From the cell containing the given text, extract its center point as [X, Y] coordinate. 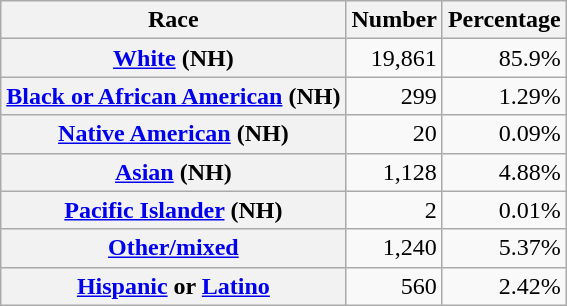
20 [394, 134]
White (NH) [174, 58]
Number [394, 20]
2.42% [504, 286]
Hispanic or Latino [174, 286]
1.29% [504, 96]
Percentage [504, 20]
560 [394, 286]
Native American (NH) [174, 134]
1,240 [394, 248]
85.9% [504, 58]
Asian (NH) [174, 172]
2 [394, 210]
299 [394, 96]
Other/mixed [174, 248]
Black or African American (NH) [174, 96]
1,128 [394, 172]
19,861 [394, 58]
4.88% [504, 172]
Pacific Islander (NH) [174, 210]
0.01% [504, 210]
Race [174, 20]
5.37% [504, 248]
0.09% [504, 134]
